From the cell containing the given text, extract its center point as (x, y) coordinate. 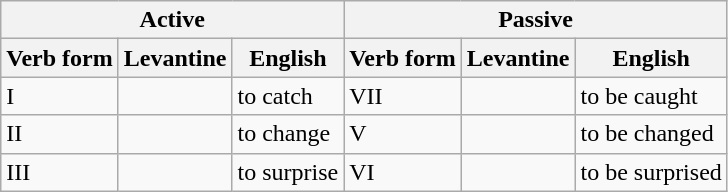
VII (402, 96)
VI (402, 172)
to catch (288, 96)
Passive (536, 20)
III (60, 172)
V (402, 134)
to be caught (651, 96)
to change (288, 134)
to surprise (288, 172)
I (60, 96)
to be changed (651, 134)
II (60, 134)
Active (172, 20)
to be surprised (651, 172)
